Return the (X, Y) coordinate for the center point of the cell that contains the specified text.  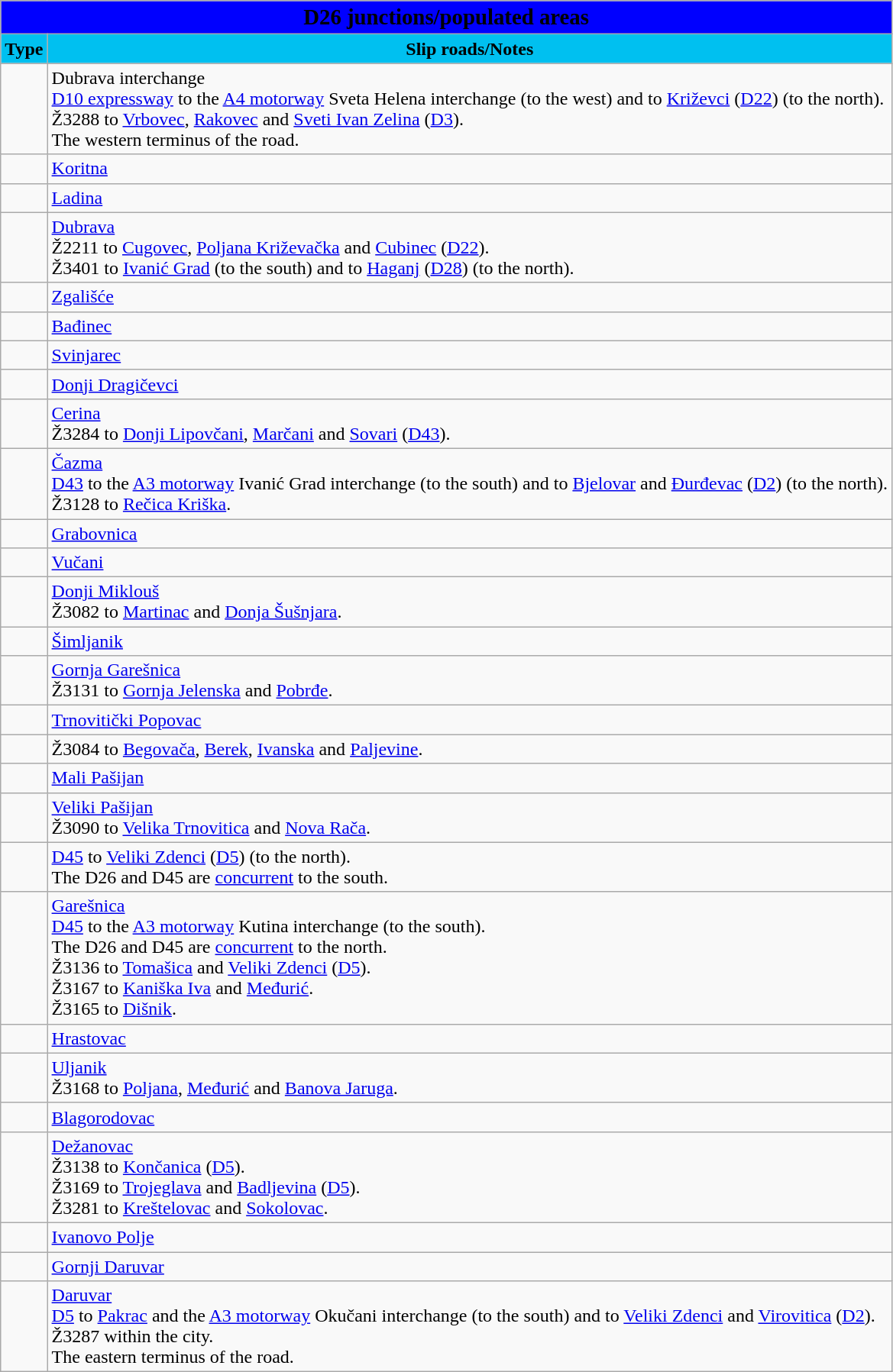
Zgališće (469, 297)
Ladina (469, 198)
Mali Pašijan (469, 778)
D26 junctions/populated areas (446, 18)
Bađinec (469, 326)
DubravaŽ2211 to Cugovec, Poljana Križevačka and Cubinec (D22).Ž3401 to Ivanić Grad (to the south) and to Haganj (D28) (to the north). (469, 247)
DežanovacŽ3138 to Končanica (D5).Ž3169 to Trojeglava and Badljevina (D5).Ž3281 to Kreštelovac and Sokolovac. (469, 1177)
Gornja GarešnicaŽ3131 to Gornja Jelenska and Pobrđe. (469, 681)
Gornji Daruvar (469, 1267)
Slip roads/Notes (469, 49)
Vučani (469, 563)
Svinjarec (469, 355)
Ž3084 to Begovača, Berek, Ivanska and Paljevine. (469, 749)
Koritna (469, 169)
Type (24, 49)
Šimljanik (469, 641)
Grabovnica (469, 534)
Donji MikloušŽ3082 to Martinac and Donja Šušnjara. (469, 602)
Veliki PašijanŽ3090 to Velika Trnovitica and Nova Rača. (469, 817)
D45 to Veliki Zdenci (D5) (to the north).The D26 and D45 are concurrent to the south. (469, 867)
Ivanovo Polje (469, 1237)
Blagorodovac (469, 1117)
Donji Dragičevci (469, 384)
Trnovitički Popovac (469, 720)
Hrastovac (469, 1038)
CerinaŽ3284 to Donji Lipovčani, Marčani and Sovari (D43). (469, 423)
Čazma D43 to the A3 motorway Ivanić Grad interchange (to the south) and to Bjelovar and Đurđevac (D2) (to the north).Ž3128 to Rečica Kriška. (469, 483)
UljanikŽ3168 to Poljana, Međurić and Banova Jaruga. (469, 1078)
